Capture the cell that displays the provided text and extract its [x, y] central coordinate. 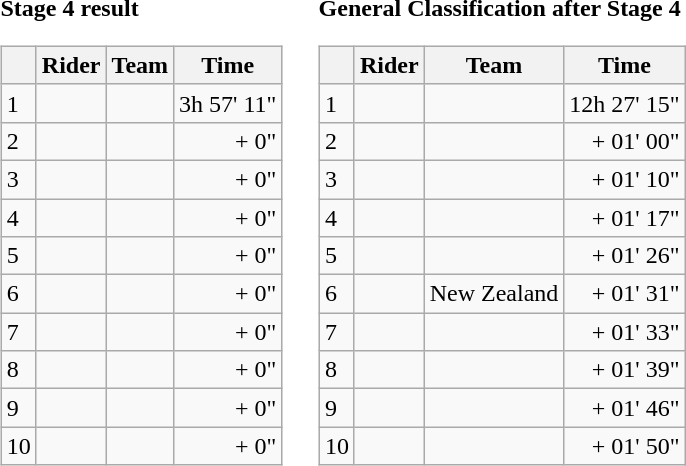
+ 01' 50" [624, 446]
+ 01' 10" [624, 179]
+ 01' 26" [624, 256]
+ 01' 17" [624, 217]
3h 57' 11" [228, 103]
+ 01' 46" [624, 408]
12h 27' 15" [624, 103]
+ 01' 39" [624, 370]
+ 01' 00" [624, 141]
+ 01' 33" [624, 332]
New Zealand [494, 294]
+ 01' 31" [624, 294]
